Return (X, Y) of the center of cell containing provided text 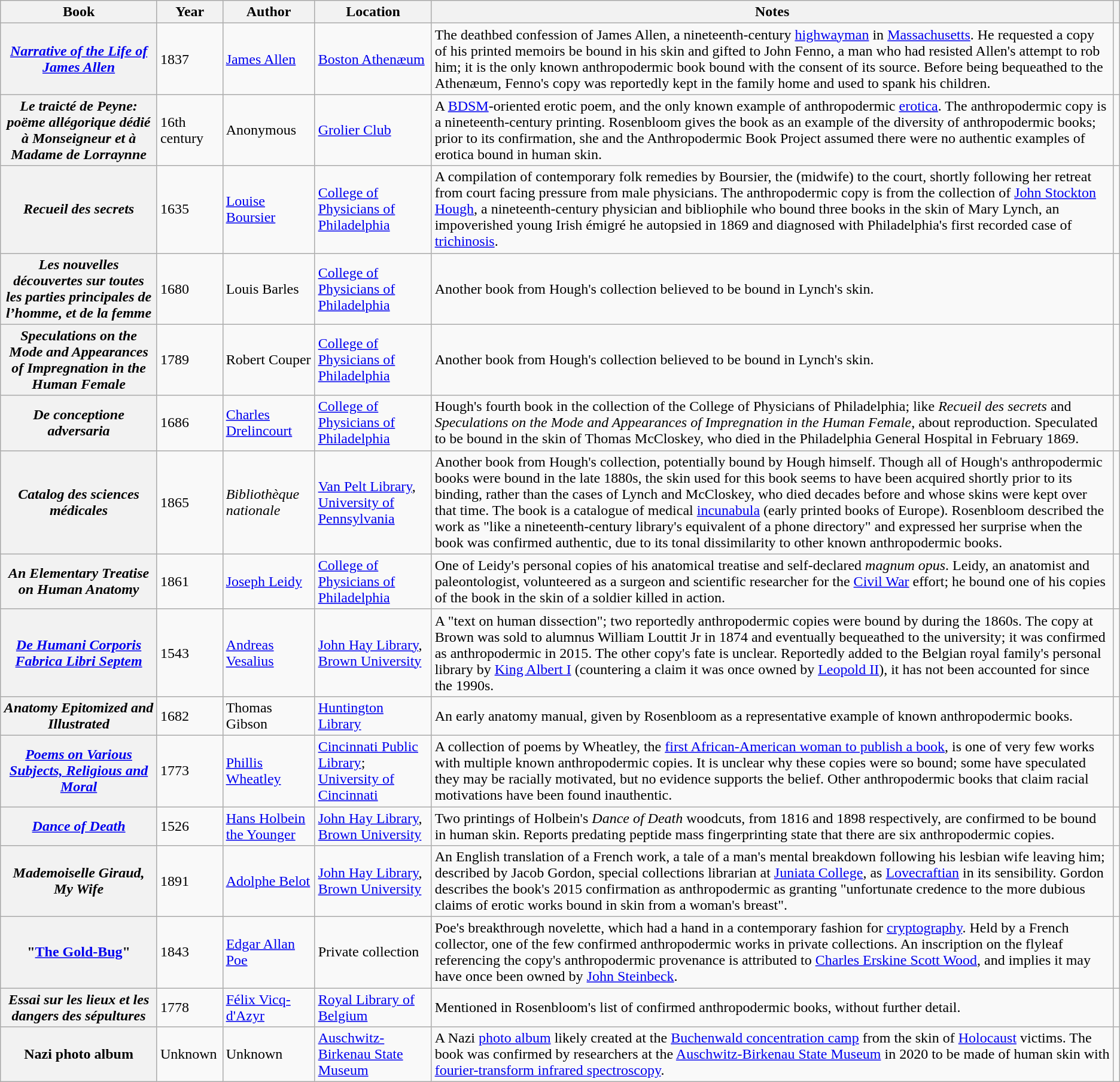
Auschwitz-Birkenau State Museum (373, 1054)
1865 (190, 502)
1773 (190, 770)
1635 (190, 209)
Hans Holbein the Younger (269, 825)
Speculations on the Mode and Appearances of Impregnation in the Human Female (79, 360)
Louise Boursier (269, 209)
An Elementary Treatise on Human Anatomy (79, 581)
Mademoiselle Giraud, My Wife (79, 882)
Book (79, 12)
De Humani Corporis Fabrica Libri Septem (79, 653)
1861 (190, 581)
An early anatomy manual, given by Rosenbloom as a representative example of known anthropodermic books. (772, 715)
Narrative of the Life of James Allen (79, 59)
"The Gold-Bug" (79, 952)
Charles Drelincourt (269, 423)
1778 (190, 1007)
Adolphe Belot (269, 882)
Joseph Leidy (269, 581)
1891 (190, 882)
Recueil des secrets (79, 209)
1843 (190, 952)
Le traicté de Peyne: poëme allégorique dédié à Monseigneur et à Madame de Lorraynne (79, 130)
1526 (190, 825)
1837 (190, 59)
Poems on Various Subjects, Religious and Moral (79, 770)
Cincinnati Public Library; University of Cincinnati (373, 770)
1686 (190, 423)
Mentioned in Rosenbloom's list of confirmed anthropodermic books, without further detail. (772, 1007)
Notes (772, 12)
Royal Library of Belgium (373, 1007)
De conceptione adversaria (79, 423)
16th century (190, 130)
Dance of Death (79, 825)
Les nouvelles découvertes sur toutes les parties principales de l’homme, et de la femme (79, 288)
Essai sur les lieux et les dangers des sépultures (79, 1007)
Year (190, 12)
Louis Barles (269, 288)
1789 (190, 360)
Grolier Club (373, 130)
Anonymous (269, 130)
Anatomy Epitomized and Illustrated (79, 715)
Robert Couper (269, 360)
Thomas Gibson (269, 715)
1543 (190, 653)
Phillis Wheatley (269, 770)
Private collection (373, 952)
Nazi photo album (79, 1054)
Author (269, 12)
1680 (190, 288)
Huntington Library (373, 715)
Location (373, 12)
Boston Athenæum (373, 59)
Edgar Allan Poe (269, 952)
Bibliothèque nationale (269, 502)
Catalog des sciences médicales (79, 502)
Félix Vicq-d'Azyr (269, 1007)
1682 (190, 715)
Van Pelt Library, University of Pennsylvania (373, 502)
Andreas Vesalius (269, 653)
James Allen (269, 59)
